Provide the (X, Y) coordinate of the cell's center where the given text is located.  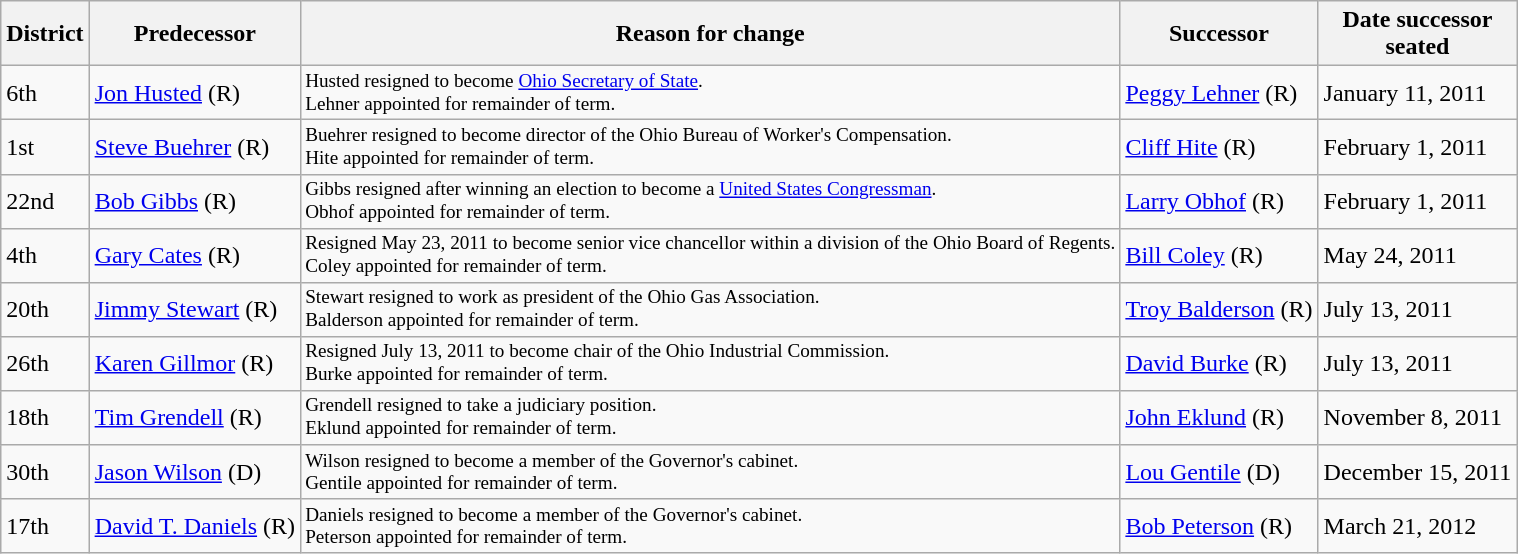
1st (45, 147)
District (45, 34)
Jason Wilson (D) (194, 472)
Karen Gillmor (R) (194, 364)
20th (45, 309)
18th (45, 418)
November 8, 2011 (1418, 418)
Troy Balderson (R) (1219, 309)
Husted resigned to become Ohio Secretary of State.Lehner appointed for remainder of term. (710, 93)
Jimmy Stewart (R) (194, 309)
4th (45, 255)
Grendell resigned to take a judiciary position.Eklund appointed for remainder of term. (710, 418)
David Burke (R) (1219, 364)
Gary Cates (R) (194, 255)
Date successorseated (1418, 34)
Daniels resigned to become a member of the Governor's cabinet.Peterson appointed for remainder of term. (710, 526)
Bob Peterson (R) (1219, 526)
David T. Daniels (R) (194, 526)
Bill Coley (R) (1219, 255)
December 15, 2011 (1418, 472)
January 11, 2011 (1418, 93)
Resigned May 23, 2011 to become senior vice chancellor within a division of the Ohio Board of Regents.Coley appointed for remainder of term. (710, 255)
Gibbs resigned after winning an election to become a United States Congressman.Obhof appointed for remainder of term. (710, 201)
Peggy Lehner (R) (1219, 93)
Steve Buehrer (R) (194, 147)
26th (45, 364)
Successor (1219, 34)
Tim Grendell (R) (194, 418)
6th (45, 93)
March 21, 2012 (1418, 526)
22nd (45, 201)
Stewart resigned to work as president of the Ohio Gas Association.Balderson appointed for remainder of term. (710, 309)
17th (45, 526)
Larry Obhof (R) (1219, 201)
Lou Gentile (D) (1219, 472)
Cliff Hite (R) (1219, 147)
Reason for change (710, 34)
John Eklund (R) (1219, 418)
Wilson resigned to become a member of the Governor's cabinet.Gentile appointed for remainder of term. (710, 472)
Jon Husted (R) (194, 93)
Buehrer resigned to become director of the Ohio Bureau of Worker's Compensation.Hite appointed for remainder of term. (710, 147)
Resigned July 13, 2011 to become chair of the Ohio Industrial Commission.Burke appointed for remainder of term. (710, 364)
30th (45, 472)
Predecessor (194, 34)
Bob Gibbs (R) (194, 201)
May 24, 2011 (1418, 255)
